Output the (x, y) coordinate of the center of the cell containing the given text.  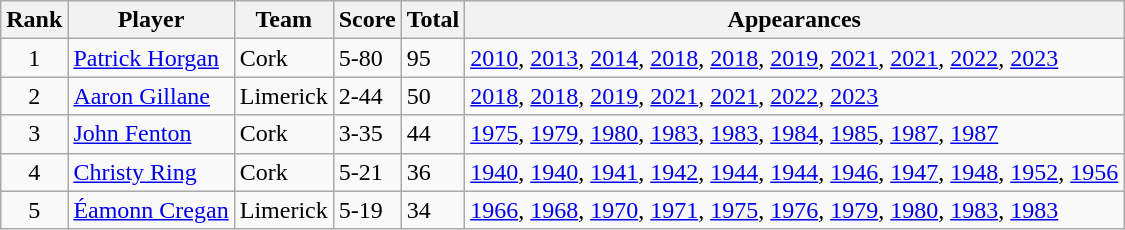
95 (433, 58)
36 (433, 172)
50 (433, 96)
Team (284, 20)
1966, 1968, 1970, 1971, 1975, 1976, 1979, 1980, 1983, 1983 (794, 210)
5 (34, 210)
5-80 (367, 58)
Christy Ring (151, 172)
5-21 (367, 172)
34 (433, 210)
John Fenton (151, 134)
5-19 (367, 210)
2-44 (367, 96)
1 (34, 58)
2018, 2018, 2019, 2021, 2021, 2022, 2023 (794, 96)
3-35 (367, 134)
2 (34, 96)
Total (433, 20)
Player (151, 20)
Appearances (794, 20)
Aaron Gillane (151, 96)
3 (34, 134)
2010, 2013, 2014, 2018, 2018, 2019, 2021, 2021, 2022, 2023 (794, 58)
1940, 1940, 1941, 1942, 1944, 1944, 1946, 1947, 1948, 1952, 1956 (794, 172)
Patrick Horgan (151, 58)
Score (367, 20)
Éamonn Cregan (151, 210)
44 (433, 134)
1975, 1979, 1980, 1983, 1983, 1984, 1985, 1987, 1987 (794, 134)
Rank (34, 20)
4 (34, 172)
